Capture the cell that displays the provided text and extract its [X, Y] central coordinate. 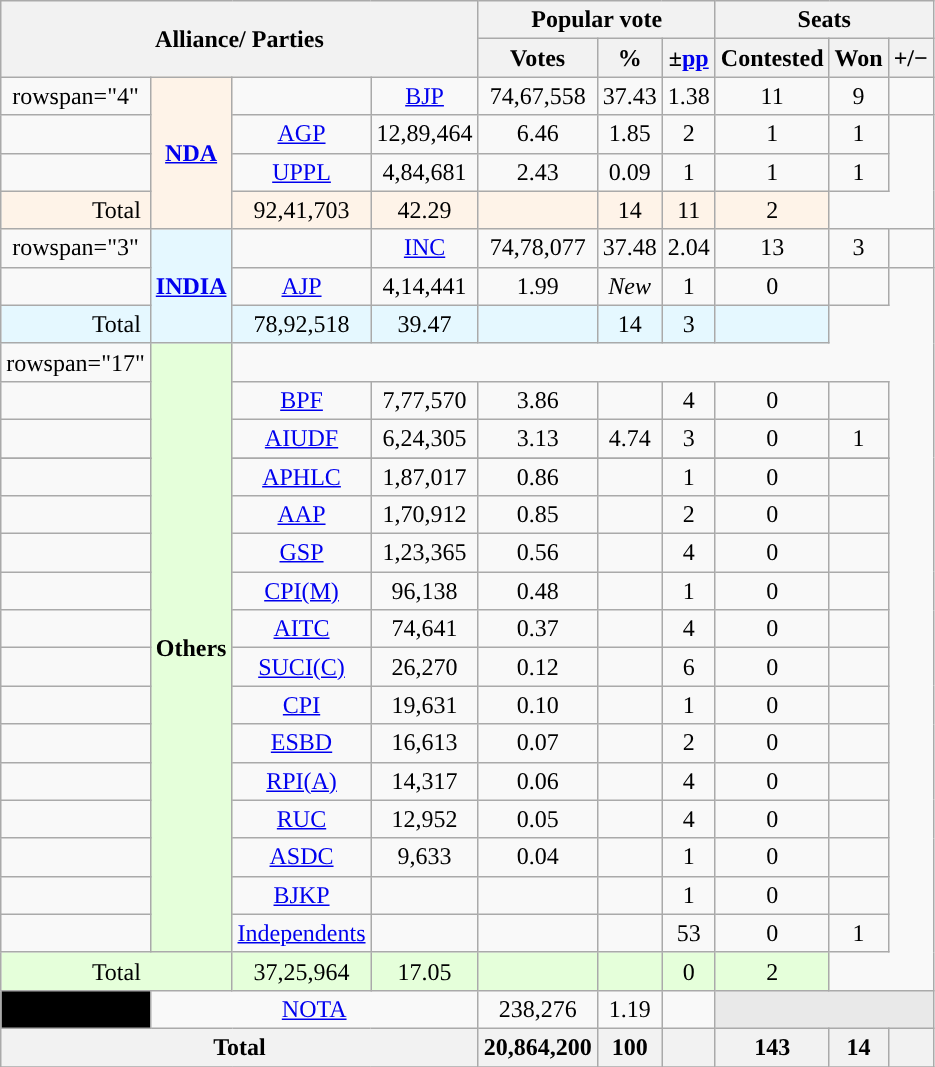
1,70,912 [424, 515]
74,67,558 [538, 96]
0.37 [538, 629]
14,317 [424, 781]
16,613 [424, 743]
0.85 [538, 515]
Alliance/ Parties [240, 39]
3.86 [538, 400]
INC [424, 248]
96,138 [424, 591]
92,41,703 [302, 210]
238,276 [538, 1009]
Won [858, 58]
6 [688, 667]
RPI(A) [302, 781]
3.13 [538, 438]
BJKP [302, 895]
rowspan="17" [76, 362]
20,864,200 [538, 1047]
53 [688, 933]
39.47 [424, 324]
Others [191, 648]
13 [772, 248]
100 [630, 1047]
0.10 [538, 705]
RUC [302, 819]
74,78,077 [538, 248]
CPI [302, 705]
1.99 [538, 286]
0.86 [538, 477]
BPF [302, 400]
Independents [302, 933]
AAP [302, 515]
1.85 [630, 134]
GSP [302, 553]
19,631 [424, 705]
Seats [824, 20]
0.12 [538, 667]
1,23,365 [424, 553]
% [630, 58]
INDIA [191, 286]
12,952 [424, 819]
0.48 [538, 591]
rowspan="4" [76, 96]
17.05 [424, 971]
SUCI(C) [302, 667]
0.04 [538, 857]
37.48 [630, 248]
AJP [302, 286]
1.19 [630, 1009]
4,14,441 [424, 286]
ASDC [302, 857]
37.43 [630, 96]
NDA [191, 153]
ESBD [302, 743]
±pp [688, 58]
CPI(M) [302, 591]
0.06 [538, 781]
rowspan="3" [76, 248]
7,77,570 [424, 400]
1,87,017 [424, 477]
6.46 [538, 134]
AGP [302, 134]
12,89,464 [424, 134]
42.29 [424, 210]
4,84,681 [424, 172]
New [630, 286]
Contested [772, 58]
Popular vote [596, 20]
26,270 [424, 667]
AITC [302, 629]
0.09 [630, 172]
NOTA [314, 1009]
AIUDF [302, 438]
Votes [538, 58]
2.43 [538, 172]
0.05 [538, 819]
143 [772, 1047]
+/− [910, 58]
BJP [424, 96]
9 [858, 96]
37,25,964 [302, 971]
0.07 [538, 743]
6,24,305 [424, 438]
0.56 [538, 553]
UPPL [302, 172]
78,92,518 [302, 324]
1.38 [688, 96]
APHLC [302, 477]
2.04 [688, 248]
4.74 [630, 438]
74,641 [424, 629]
9,633 [424, 857]
